Locate the cell with the specified text and output its [x, y] center coordinate. 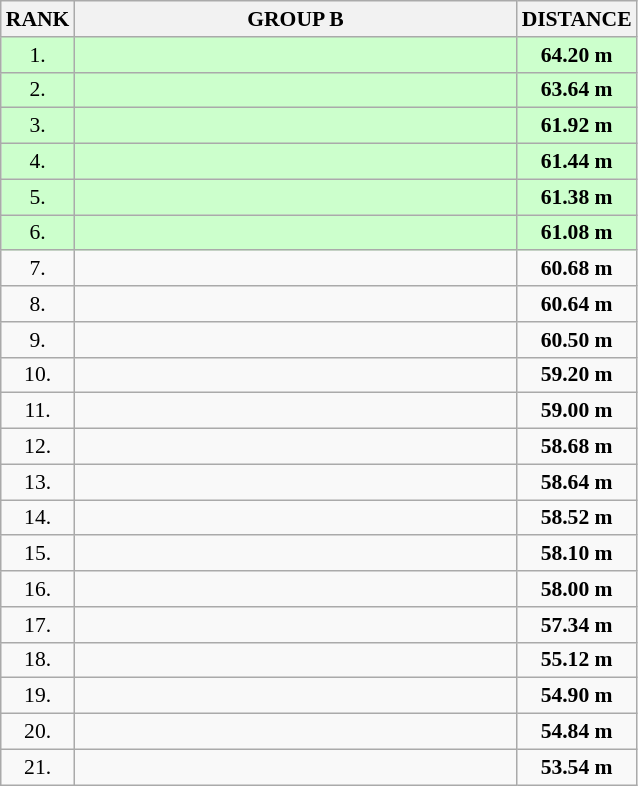
17. [38, 625]
6. [38, 233]
60.50 m [577, 340]
1. [38, 55]
58.68 m [577, 447]
21. [38, 767]
GROUP B [295, 19]
55.12 m [577, 660]
15. [38, 554]
59.20 m [577, 375]
61.38 m [577, 197]
54.90 m [577, 696]
64.20 m [577, 55]
57.34 m [577, 625]
3. [38, 126]
19. [38, 696]
61.92 m [577, 126]
60.64 m [577, 304]
58.10 m [577, 554]
9. [38, 340]
18. [38, 660]
2. [38, 90]
12. [38, 447]
5. [38, 197]
58.64 m [577, 482]
14. [38, 518]
11. [38, 411]
13. [38, 482]
58.00 m [577, 589]
54.84 m [577, 732]
4. [38, 162]
20. [38, 732]
60.68 m [577, 269]
63.64 m [577, 90]
RANK [38, 19]
58.52 m [577, 518]
61.44 m [577, 162]
53.54 m [577, 767]
8. [38, 304]
10. [38, 375]
DISTANCE [577, 19]
16. [38, 589]
61.08 m [577, 233]
59.00 m [577, 411]
7. [38, 269]
